Find where the given text appears and provide that cell's center as [X, Y] coordinate. 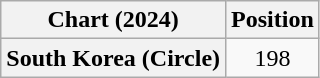
South Korea (Circle) [114, 58]
198 [273, 58]
Position [273, 20]
Chart (2024) [114, 20]
